Extract the (X, Y) coordinate from the center of the cell holding the provided text.  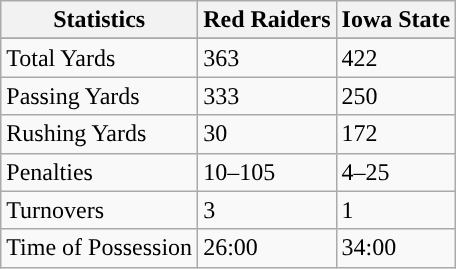
30 (267, 134)
Total Yards (100, 58)
Red Raiders (267, 20)
34:00 (396, 248)
26:00 (267, 248)
3 (267, 210)
4–25 (396, 172)
1 (396, 210)
363 (267, 58)
Passing Yards (100, 96)
Iowa State (396, 20)
Statistics (100, 20)
Turnovers (100, 210)
333 (267, 96)
Rushing Yards (100, 134)
Penalties (100, 172)
Time of Possession (100, 248)
10–105 (267, 172)
422 (396, 58)
250 (396, 96)
172 (396, 134)
